Return (X, Y) of the center of cell containing provided text 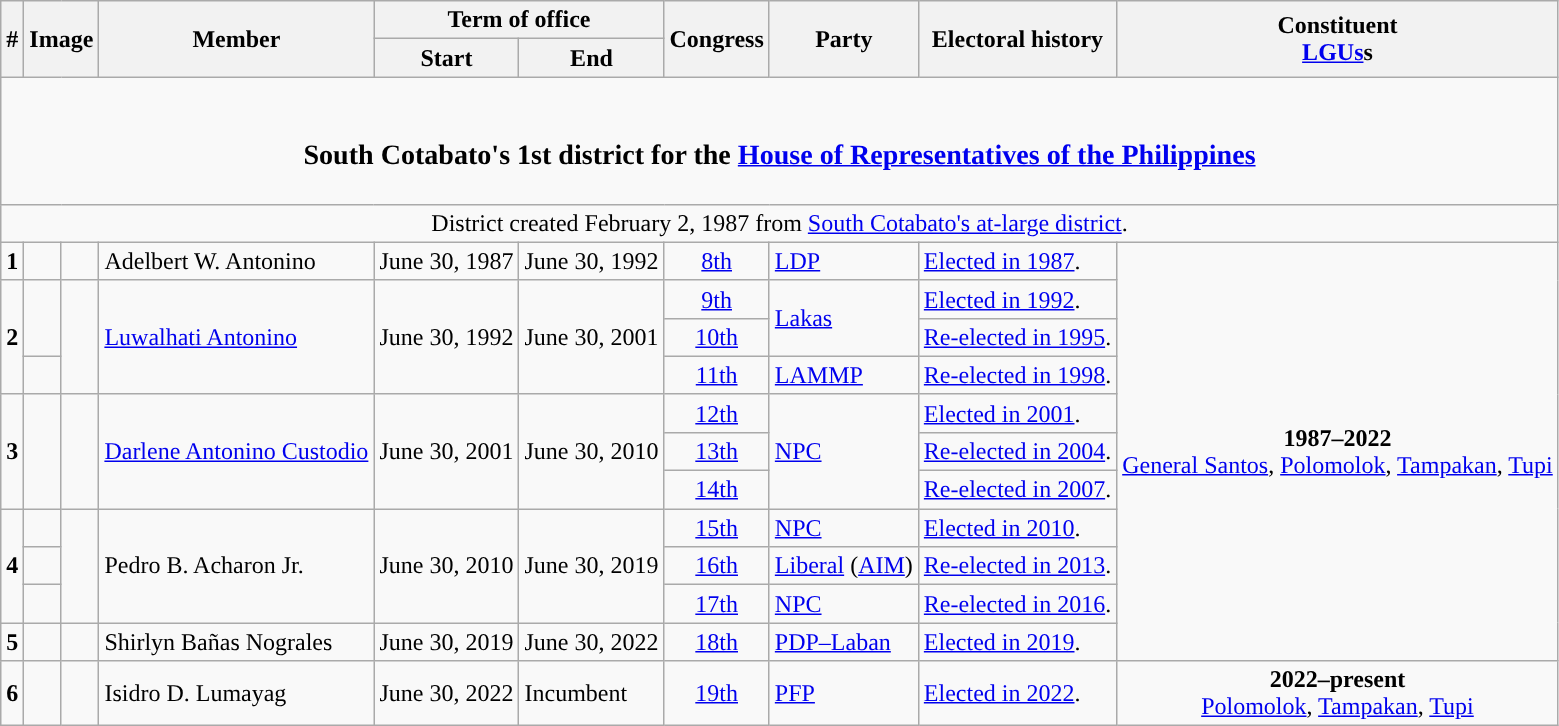
13th (716, 451)
Re-elected in 2007. (1017, 490)
Elected in 2022. (1017, 694)
Luwalhati Antonino (236, 337)
LDP (844, 261)
4 (12, 566)
11th (716, 375)
Re-elected in 1995. (1017, 337)
South Cotabato's 1st district for the House of Representatives of the Philippines (780, 140)
ConstituentLGUss (1338, 39)
19th (716, 694)
Re-elected in 1998. (1017, 375)
Shirlyn Bañas Nograles (236, 642)
Re-elected in 2016. (1017, 604)
Elected in 2010. (1017, 528)
Liberal (AIM) (844, 566)
2022–presentPolomolok, Tampakan, Tupi (1338, 694)
Electoral history (1017, 39)
Elected in 2019. (1017, 642)
6 (12, 694)
5 (12, 642)
District created February 2, 1987 from South Cotabato's at-large district. (780, 223)
15th (716, 528)
14th (716, 490)
9th (716, 299)
Term of office (519, 20)
12th (716, 413)
16th (716, 566)
Party (844, 39)
Isidro D. Lumayag (236, 694)
1 (12, 261)
Image (62, 39)
18th (716, 642)
PDP–Laban (844, 642)
Member (236, 39)
Elected in 1992. (1017, 299)
Lakas (844, 318)
# (12, 39)
Re-elected in 2004. (1017, 451)
LAMMP (844, 375)
PFP (844, 694)
Congress (716, 39)
10th (716, 337)
Adelbert W. Antonino (236, 261)
2 (12, 337)
Incumbent (592, 694)
Elected in 1987. (1017, 261)
Pedro B. Acharon Jr. (236, 566)
Re-elected in 2013. (1017, 566)
17th (716, 604)
End (592, 58)
Darlene Antonino Custodio (236, 451)
1987–2022General Santos, Polomolok, Tampakan, Tupi (1338, 452)
Elected in 2001. (1017, 413)
8th (716, 261)
June 30, 1987 (446, 261)
Start (446, 58)
3 (12, 451)
